Provide the (X, Y) coordinate of the cell's center where the given text is located.  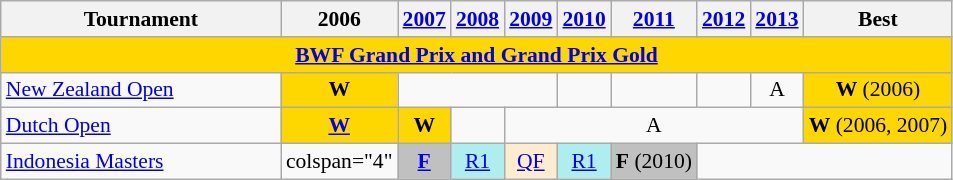
Tournament (141, 19)
W (2006) (878, 90)
2011 (654, 19)
2013 (776, 19)
Best (878, 19)
QF (530, 162)
New Zealand Open (141, 90)
BWF Grand Prix and Grand Prix Gold (476, 55)
colspan="4" (340, 162)
2010 (584, 19)
F (424, 162)
Indonesia Masters (141, 162)
F (2010) (654, 162)
2012 (724, 19)
2008 (478, 19)
2009 (530, 19)
W (2006, 2007) (878, 126)
Dutch Open (141, 126)
2007 (424, 19)
2006 (340, 19)
